Determine the [X, Y] coordinate at the center of the cell enclosing the given text.  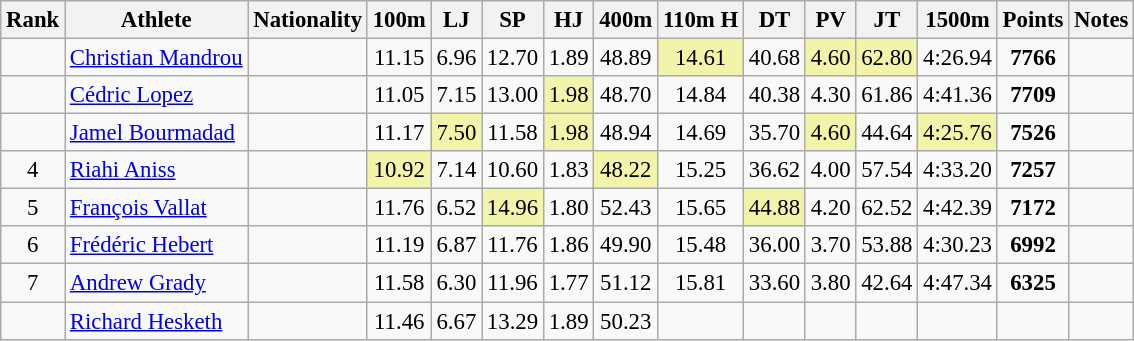
10.92 [399, 170]
HJ [568, 20]
Cédric Lopez [156, 95]
14.84 [701, 95]
6 [33, 245]
4:41.36 [958, 95]
42.64 [887, 283]
100m [399, 20]
14.61 [701, 58]
4 [33, 170]
62.52 [887, 208]
Athlete [156, 20]
44.64 [887, 133]
François Vallat [156, 208]
10.60 [513, 170]
15.65 [701, 208]
Frédéric Hebert [156, 245]
4.20 [830, 208]
40.68 [775, 58]
48.89 [626, 58]
4.00 [830, 170]
3.80 [830, 283]
11.15 [399, 58]
11.17 [399, 133]
14.96 [513, 208]
48.94 [626, 133]
4:33.20 [958, 170]
JT [887, 20]
14.69 [701, 133]
36.62 [775, 170]
7.15 [456, 95]
48.22 [626, 170]
7172 [1032, 208]
6992 [1032, 245]
4.30 [830, 95]
Andrew Grady [156, 283]
Jamel Bourmadad [156, 133]
4:47.34 [958, 283]
50.23 [626, 321]
13.29 [513, 321]
44.88 [775, 208]
53.88 [887, 245]
6.87 [456, 245]
15.48 [701, 245]
4:42.39 [958, 208]
61.86 [887, 95]
15.81 [701, 283]
1.86 [568, 245]
36.00 [775, 245]
LJ [456, 20]
35.70 [775, 133]
1.80 [568, 208]
SP [513, 20]
4:26.94 [958, 58]
6325 [1032, 283]
52.43 [626, 208]
6.96 [456, 58]
6.67 [456, 321]
7.50 [456, 133]
11.46 [399, 321]
4:25.76 [958, 133]
13.00 [513, 95]
1.83 [568, 170]
57.54 [887, 170]
Richard Hesketh [156, 321]
7766 [1032, 58]
PV [830, 20]
11.19 [399, 245]
5 [33, 208]
4:30.23 [958, 245]
7.14 [456, 170]
Rank [33, 20]
48.70 [626, 95]
6.52 [456, 208]
Nationality [308, 20]
Notes [1102, 20]
7257 [1032, 170]
7 [33, 283]
40.38 [775, 95]
Christian Mandrou [156, 58]
1500m [958, 20]
51.12 [626, 283]
7526 [1032, 133]
6.30 [456, 283]
Riahi Aniss [156, 170]
62.80 [887, 58]
11.05 [399, 95]
15.25 [701, 170]
7709 [1032, 95]
110m H [701, 20]
400m [626, 20]
49.90 [626, 245]
3.70 [830, 245]
DT [775, 20]
11.96 [513, 283]
Points [1032, 20]
33.60 [775, 283]
12.70 [513, 58]
1.77 [568, 283]
